Detect which cell encompasses the target text, then output its [X, Y] center coordinate. 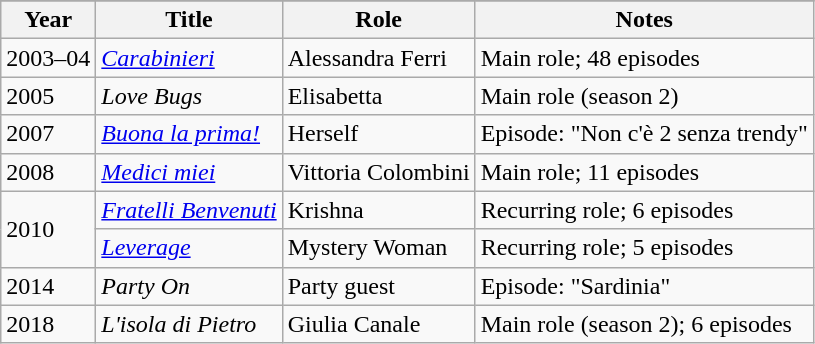
Mystery Woman [378, 248]
2010 [48, 229]
Medici miei [189, 172]
Love Bugs [189, 96]
2007 [48, 134]
Episode: "Non c'è 2 senza trendy" [644, 134]
Role [378, 20]
Leverage [189, 248]
Party guest [378, 286]
2008 [48, 172]
Main role (season 2); 6 episodes [644, 324]
Main role (season 2) [644, 96]
Alessandra Ferri [378, 58]
Fratelli Benvenuti [189, 210]
Buona la prima! [189, 134]
2018 [48, 324]
Title [189, 20]
Elisabetta [378, 96]
Recurring role; 6 episodes [644, 210]
Notes [644, 20]
Year [48, 20]
L'isola di Pietro [189, 324]
2005 [48, 96]
Vittoria Colombini [378, 172]
Krishna [378, 210]
2003–04 [48, 58]
2014 [48, 286]
Main role; 48 episodes [644, 58]
Herself [378, 134]
Recurring role; 5 episodes [644, 248]
Main role; 11 episodes [644, 172]
Episode: "Sardinia" [644, 286]
Giulia Canale [378, 324]
Party On [189, 286]
Carabinieri [189, 58]
